Find where the given text appears and provide that cell's center as [x, y] coordinate. 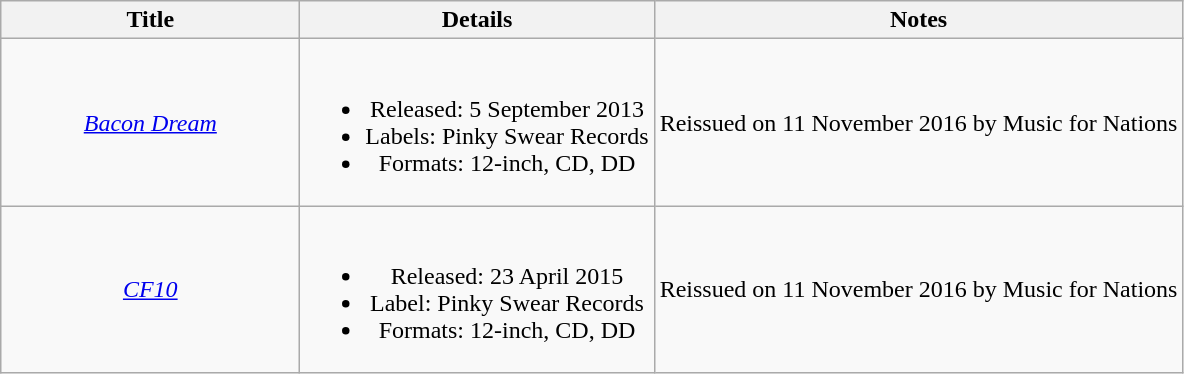
Notes [918, 20]
CF10 [150, 290]
Bacon Dream [150, 122]
Details [477, 20]
Title [150, 20]
Released: 23 April 2015Label: Pinky Swear RecordsFormats: 12-inch, CD, DD [477, 290]
Released: 5 September 2013Labels: Pinky Swear RecordsFormats: 12-inch, CD, DD [477, 122]
